From the cell containing the given text, extract its center point as (x, y) coordinate. 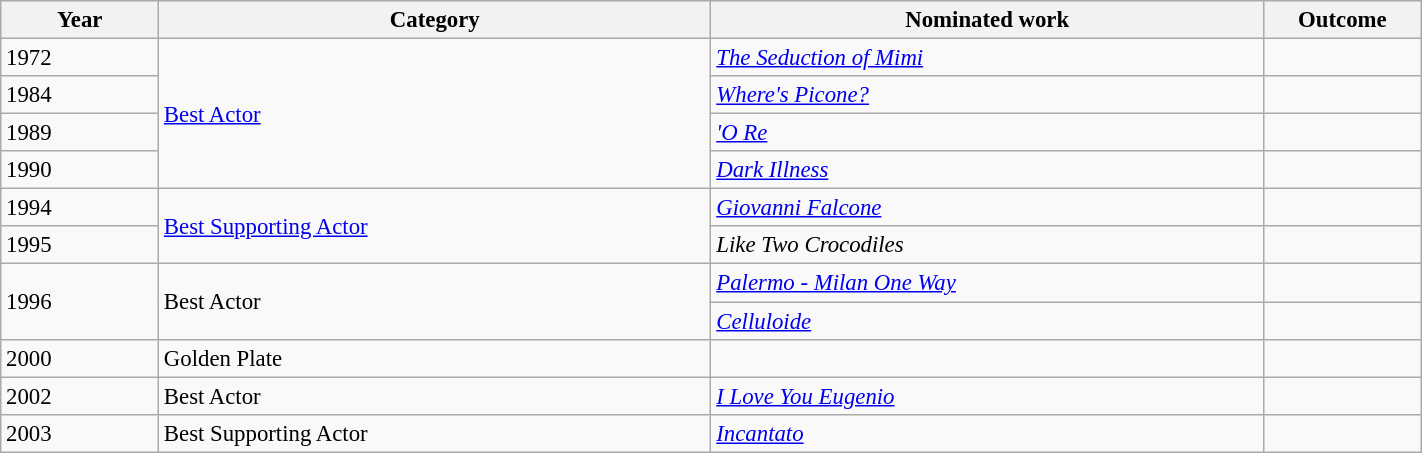
Year (80, 20)
Nominated work (987, 20)
2000 (80, 358)
1990 (80, 170)
Outcome (1342, 20)
Palermo - Milan One Way (987, 283)
1972 (80, 58)
Golden Plate (435, 358)
2002 (80, 396)
1996 (80, 302)
'O Re (987, 133)
Celluloide (987, 321)
The Seduction of Mimi (987, 58)
Category (435, 20)
2003 (80, 433)
Where's Picone? (987, 95)
1984 (80, 95)
Like Two Crocodiles (987, 245)
Giovanni Falcone (987, 208)
I Love You Eugenio (987, 396)
1989 (80, 133)
1994 (80, 208)
Incantato (987, 433)
1995 (80, 245)
Dark Illness (987, 170)
